Identify which cell holds the provided text, then report its (x, y) central coordinate. 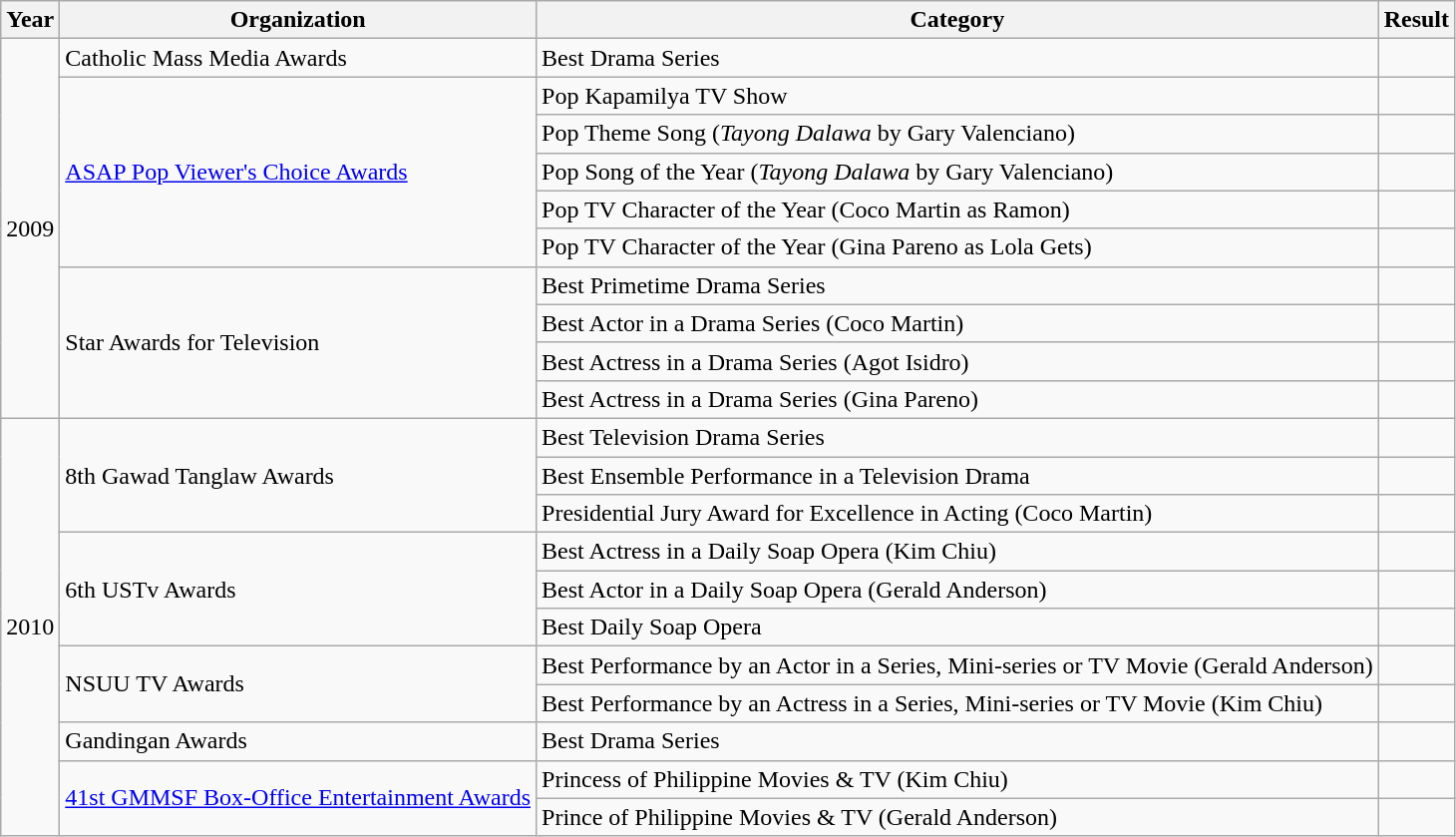
Best Daily Soap Opera (957, 628)
Best Performance by an Actress in a Series, Mini-series or TV Movie (Kim Chiu) (957, 703)
2010 (30, 627)
Category (957, 20)
Best Ensemble Performance in a Television Drama (957, 476)
Pop Theme Song (Tayong Dalawa by Gary Valenciano) (957, 134)
8th Gawad Tanglaw Awards (298, 475)
Pop TV Character of the Year (Gina Pareno as Lola Gets) (957, 247)
2009 (30, 229)
Pop Song of the Year (Tayong Dalawa by Gary Valenciano) (957, 172)
Pop Kapamilya TV Show (957, 96)
Best Actress in a Drama Series (Agot Isidro) (957, 361)
Best Performance by an Actor in a Series, Mini-series or TV Movie (Gerald Anderson) (957, 665)
Best Actress in a Daily Soap Opera (Kim Chiu) (957, 552)
Star Awards for Television (298, 342)
Result (1416, 20)
Gandingan Awards (298, 741)
Best Primetime Drama Series (957, 285)
Prince of Philippine Movies & TV (Gerald Anderson) (957, 817)
41st GMMSF Box-Office Entertainment Awards (298, 798)
6th USTv Awards (298, 590)
Catholic Mass Media Awards (298, 58)
Princess of Philippine Movies & TV (Kim Chiu) (957, 779)
Best Actress in a Drama Series (Gina Pareno) (957, 399)
Best Actor in a Drama Series (Coco Martin) (957, 323)
NSUU TV Awards (298, 684)
Organization (298, 20)
Best Television Drama Series (957, 437)
Year (30, 20)
Presidential Jury Award for Excellence in Acting (Coco Martin) (957, 514)
ASAP Pop Viewer's Choice Awards (298, 172)
Best Actor in a Daily Soap Opera (Gerald Anderson) (957, 590)
Pop TV Character of the Year (Coco Martin as Ramon) (957, 209)
